From the cell containing the given text, extract its center point as [x, y] coordinate. 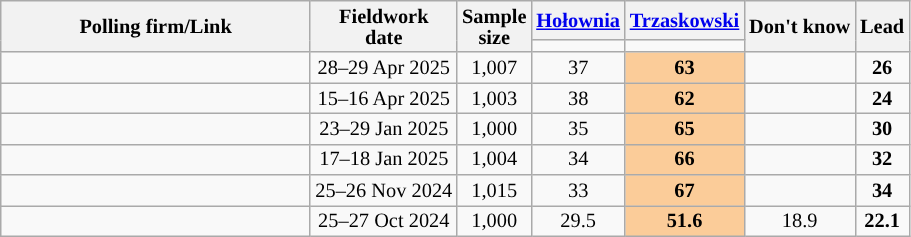
Trzaskowski [684, 20]
62 [684, 98]
1,004 [494, 160]
30 [882, 128]
1,015 [494, 190]
63 [684, 68]
33 [578, 190]
23–29 Jan 2025 [384, 128]
28–29 Apr 2025 [384, 68]
67 [684, 190]
Fieldworkdate [384, 26]
Samplesize [494, 26]
24 [882, 98]
18.9 [800, 220]
38 [578, 98]
15–16 Apr 2025 [384, 98]
Don't know [800, 26]
1,007 [494, 68]
22.1 [882, 220]
51.6 [684, 220]
Lead [882, 26]
32 [882, 160]
29.5 [578, 220]
25–26 Nov 2024 [384, 190]
65 [684, 128]
35 [578, 128]
Polling firm/Link [156, 26]
1,003 [494, 98]
25–27 Oct 2024 [384, 220]
66 [684, 160]
Hołownia [578, 20]
37 [578, 68]
17–18 Jan 2025 [384, 160]
26 [882, 68]
